Return the [X, Y] coordinate for the center point of the cell that contains the specified text.  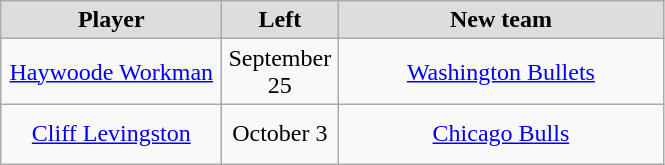
Cliff Levingston [112, 134]
October 3 [280, 134]
Chicago Bulls [501, 134]
Haywoode Workman [112, 72]
Player [112, 20]
September 25 [280, 72]
New team [501, 20]
Washington Bullets [501, 72]
Left [280, 20]
